Find where the given text appears and provide that cell's center as [X, Y] coordinate. 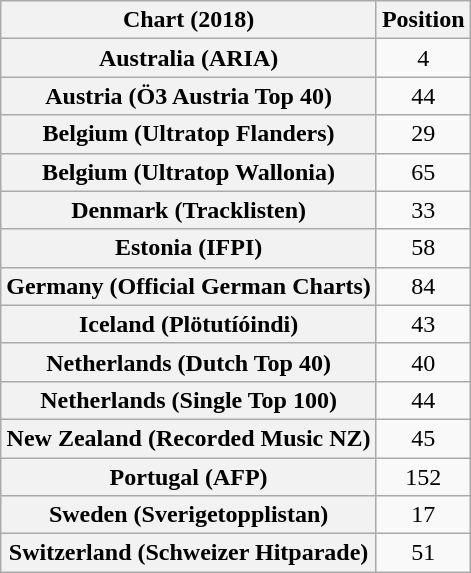
Australia (ARIA) [189, 58]
58 [423, 248]
Portugal (AFP) [189, 477]
Netherlands (Dutch Top 40) [189, 362]
40 [423, 362]
65 [423, 172]
New Zealand (Recorded Music NZ) [189, 438]
Austria (Ö3 Austria Top 40) [189, 96]
4 [423, 58]
152 [423, 477]
Netherlands (Single Top 100) [189, 400]
84 [423, 286]
Iceland (Plötutíóindi) [189, 324]
Belgium (Ultratop Flanders) [189, 134]
Sweden (Sverigetopplistan) [189, 515]
Chart (2018) [189, 20]
51 [423, 553]
Position [423, 20]
Switzerland (Schweizer Hitparade) [189, 553]
43 [423, 324]
33 [423, 210]
Denmark (Tracklisten) [189, 210]
Germany (Official German Charts) [189, 286]
45 [423, 438]
Estonia (IFPI) [189, 248]
Belgium (Ultratop Wallonia) [189, 172]
29 [423, 134]
17 [423, 515]
